Provide the (x, y) coordinate of the cell's center where the given text is located.  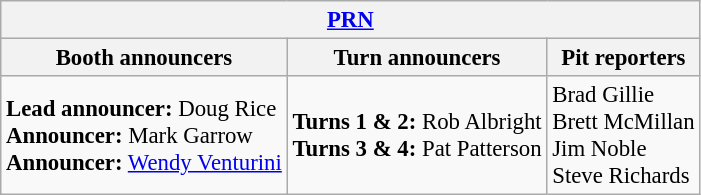
Turn announcers (417, 58)
Turns 1 & 2: Rob AlbrightTurns 3 & 4: Pat Patterson (417, 136)
Brad GillieBrett McMillanJim NobleSteve Richards (624, 136)
Pit reporters (624, 58)
PRN (350, 20)
Lead announcer: Doug RiceAnnouncer: Mark GarrowAnnouncer: Wendy Venturini (144, 136)
Booth announcers (144, 58)
